Return [X, Y] of the center of cell containing provided text 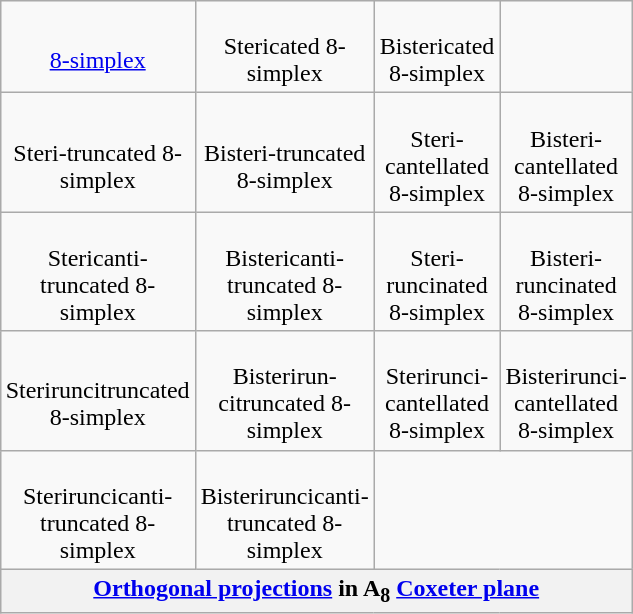
Steriruncitruncated 8-simplex [98, 390]
Bisteri-runcinated 8-simplex [566, 272]
Bisterirunci-cantellated 8-simplex [566, 390]
Bisterirun-citruncated 8-simplex [284, 390]
Stericated 8-simplex [284, 47]
Steriruncicanti-truncated 8-simplex [98, 510]
8-simplex [98, 47]
Bisteri-cantellated 8-simplex [566, 152]
Sterirunci-cantellated 8-simplex [437, 390]
Orthogonal projections in A8 Coxeter plane [316, 591]
Stericanti-truncated 8-simplex [98, 272]
Bistericanti-truncated 8-simplex [284, 272]
Steri-truncated 8-simplex [98, 152]
Steri-cantellated 8-simplex [437, 152]
Bistericated 8-simplex [437, 47]
Bisteri-truncated 8-simplex [284, 152]
Bisteriruncicanti-truncated 8-simplex [284, 510]
Steri-runcinated 8-simplex [437, 272]
